Identify which cell holds the provided text, then report its (x, y) central coordinate. 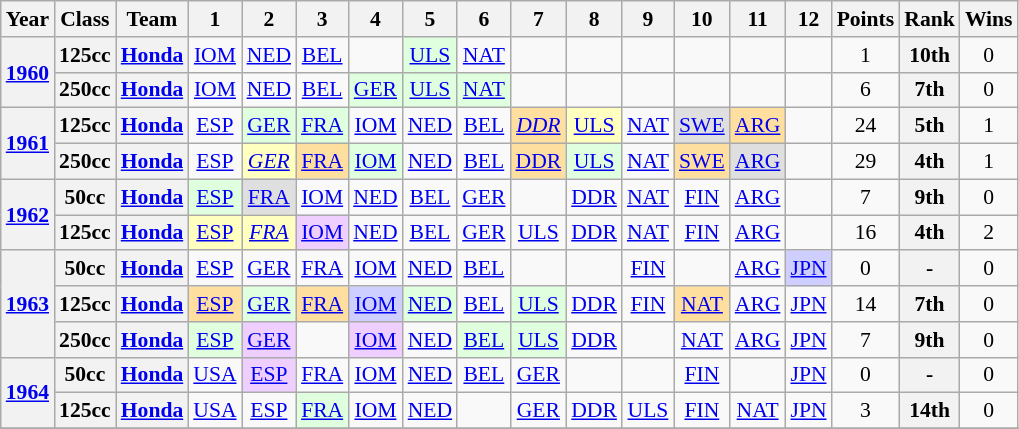
1964 (28, 392)
5 (430, 19)
12 (808, 19)
10 (702, 19)
11 (758, 19)
8 (594, 19)
9 (648, 19)
1963 (28, 304)
14th (930, 411)
24 (866, 126)
Rank (930, 19)
16 (866, 233)
29 (866, 162)
1960 (28, 72)
4 (375, 19)
1962 (28, 214)
Year (28, 19)
14 (866, 304)
10th (930, 55)
Class (85, 19)
Wins (989, 19)
Points (866, 19)
5th (930, 126)
Team (152, 19)
1961 (28, 144)
